Output the [x, y] coordinate of the center of the cell containing the given text.  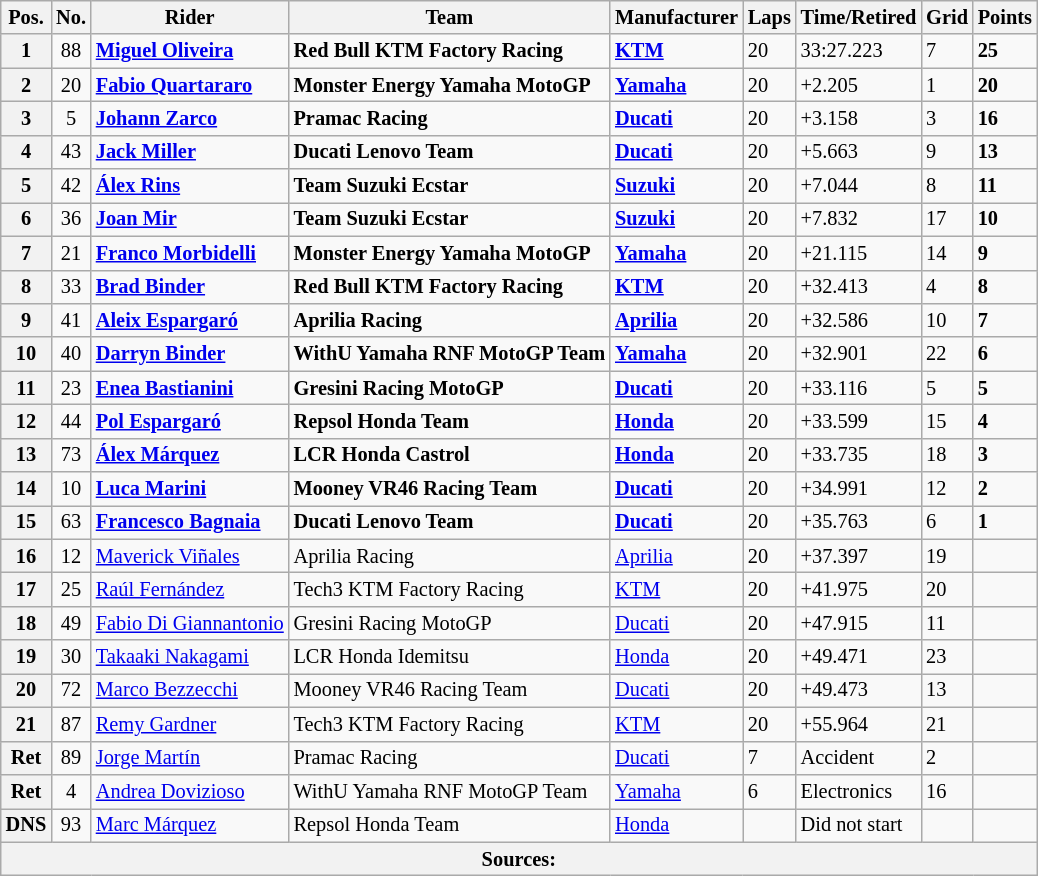
+41.975 [859, 589]
Laps [770, 17]
40 [71, 354]
87 [71, 724]
+21.115 [859, 253]
Fabio Quartararo [190, 85]
Time/Retired [859, 17]
Álex Márquez [190, 455]
41 [71, 320]
Aleix Espargaró [190, 320]
Francesco Bagnaia [190, 522]
Enea Bastianini [190, 388]
+2.205 [859, 85]
Jorge Martín [190, 758]
22 [947, 354]
33 [71, 287]
72 [71, 690]
Johann Zarco [190, 118]
88 [71, 51]
Luca Marini [190, 489]
30 [71, 657]
Fabio Di Giannantonio [190, 623]
+3.158 [859, 118]
DNS [26, 825]
+34.991 [859, 489]
93 [71, 825]
Maverick Viñales [190, 556]
Remy Gardner [190, 724]
Rider [190, 17]
Joan Mir [190, 219]
+49.471 [859, 657]
Takaaki Nakagami [190, 657]
+33.599 [859, 421]
49 [71, 623]
Grid [947, 17]
Pos. [26, 17]
+49.473 [859, 690]
+33.116 [859, 388]
Álex Rins [190, 186]
+55.964 [859, 724]
Marco Bezzecchi [190, 690]
73 [71, 455]
+33.735 [859, 455]
+32.413 [859, 287]
42 [71, 186]
Electronics [859, 791]
Team [450, 17]
36 [71, 219]
+47.915 [859, 623]
+7.832 [859, 219]
Jack Miller [190, 152]
63 [71, 522]
33:27.223 [859, 51]
+37.397 [859, 556]
43 [71, 152]
Andrea Dovizioso [190, 791]
44 [71, 421]
+32.901 [859, 354]
Accident [859, 758]
Manufacturer [676, 17]
No. [71, 17]
Marc Márquez [190, 825]
+5.663 [859, 152]
Darryn Binder [190, 354]
Brad Binder [190, 287]
LCR Honda Idemitsu [450, 657]
Did not start [859, 825]
+7.044 [859, 186]
Miguel Oliveira [190, 51]
Points [1005, 17]
LCR Honda Castrol [450, 455]
Sources: [519, 859]
Pol Espargaró [190, 421]
Franco Morbidelli [190, 253]
89 [71, 758]
Raúl Fernández [190, 589]
+35.763 [859, 522]
+32.586 [859, 320]
